Determine the (X, Y) coordinate at the center of the cell enclosing the given text.  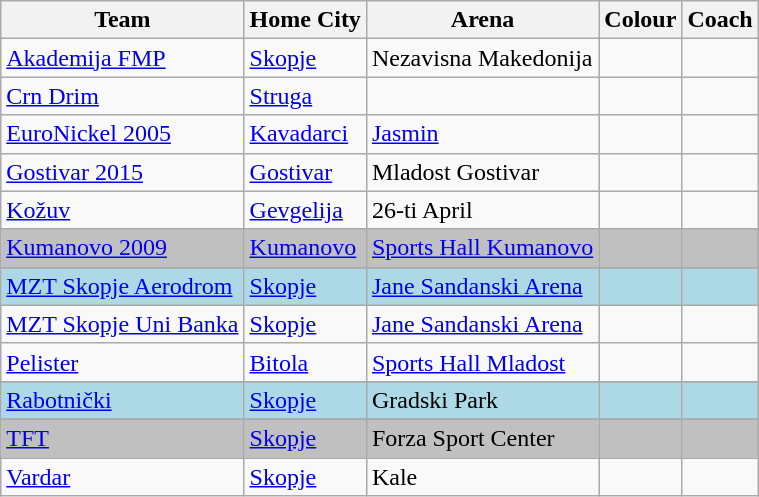
Sports Hall Mladost (482, 362)
Coach (720, 20)
Forza Sport Center (482, 438)
Kožuv (122, 210)
Nezavisna Makedonija (482, 58)
Kumanovo (305, 248)
Gostivar (305, 172)
Kale (482, 477)
Home City (305, 20)
Team (122, 20)
Colour (640, 20)
Bitola (305, 362)
EuroNickel 2005 (122, 134)
Kumanovo 2009 (122, 248)
Gradski Park (482, 400)
Arena (482, 20)
Akademija FMP (122, 58)
Pelister (122, 362)
26-ti April (482, 210)
Rabotnički (122, 400)
Sports Hall Kumanovo (482, 248)
Struga (305, 96)
TFT (122, 438)
Gevgelija (305, 210)
Crn Drim (122, 96)
Jasmin (482, 134)
Gostivar 2015 (122, 172)
Mladost Gostivar (482, 172)
MZT Skopje Uni Banka (122, 324)
Vardar (122, 477)
Kavadarci (305, 134)
MZT Skopje Aerodrom (122, 286)
